Return (x, y) of the center of cell containing provided text 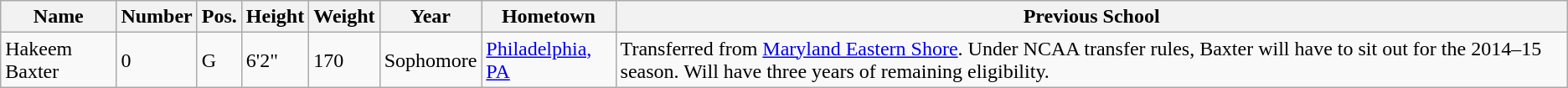
Previous School (1091, 17)
Hakeem Baxter (59, 60)
Weight (344, 17)
Number (157, 17)
170 (344, 60)
Pos. (219, 17)
Name (59, 17)
Hometown (549, 17)
Sophomore (431, 60)
6'2" (275, 60)
Height (275, 17)
0 (157, 60)
G (219, 60)
Year (431, 17)
Philadelphia, PA (549, 60)
